Capture the cell that displays the provided text and extract its [X, Y] central coordinate. 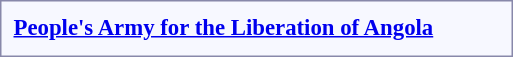
People's Army for the Liberation of Angola [224, 27]
